Determine the [X, Y] coordinate at the center of the cell enclosing the given text.  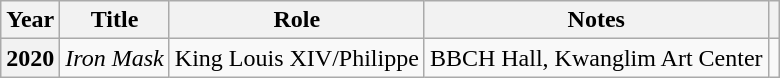
Title [115, 20]
King Louis XIV/Philippe [296, 58]
Iron Mask [115, 58]
BBCH Hall, Kwanglim Art Center [596, 58]
Year [30, 20]
Notes [596, 20]
2020 [30, 58]
Role [296, 20]
